Return the (X, Y) coordinate for the center point of the cell that contains the specified text.  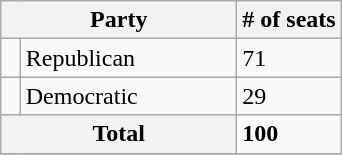
Republican (128, 58)
29 (289, 96)
71 (289, 58)
# of seats (289, 20)
Total (119, 134)
Democratic (128, 96)
Party (119, 20)
100 (289, 134)
